Pinpoint the cell where the given text exists, returning its (x, y) midpoint coordinate. 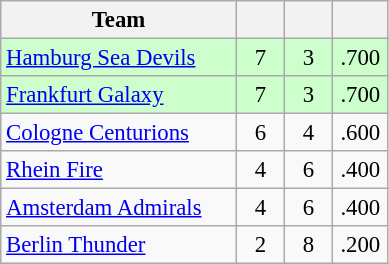
Frankfurt Galaxy (119, 95)
Amsterdam Admirals (119, 208)
Berlin Thunder (119, 245)
Hamburg Sea Devils (119, 58)
Team (119, 20)
Rhein Fire (119, 170)
.200 (361, 245)
Cologne Centurions (119, 133)
8 (308, 245)
2 (260, 245)
.600 (361, 133)
